Search for the cell housing the specified text and yield its (X, Y) center coordinate. 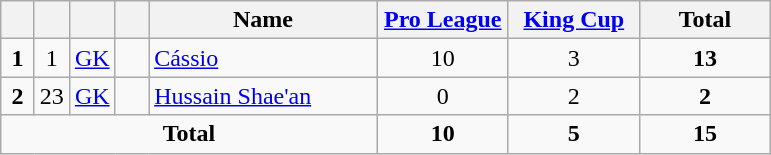
Hussain Shae'an (264, 96)
5 (574, 134)
Pro League (442, 20)
0 (442, 96)
23 (52, 96)
15 (704, 134)
King Cup (574, 20)
Cássio (264, 58)
13 (704, 58)
3 (574, 58)
Name (264, 20)
